Capture the cell that displays the provided text and extract its (x, y) central coordinate. 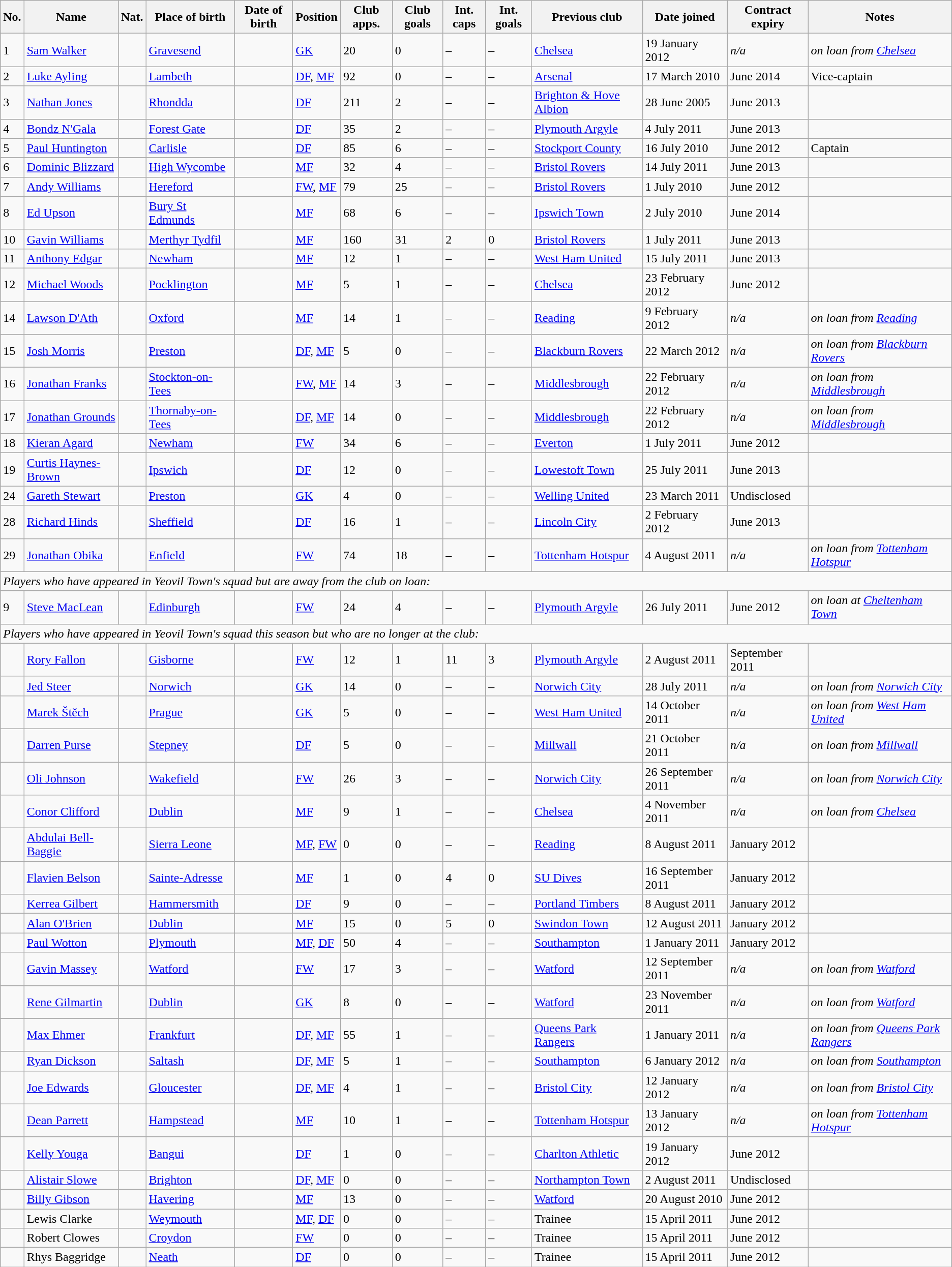
Lewis Clarke (71, 1219)
Joe Edwards (71, 1087)
28 (12, 522)
4 July 2011 (685, 129)
Lambeth (190, 76)
Everton (587, 443)
Andy Williams (71, 187)
15 July 2011 (685, 258)
1 July 2010 (685, 187)
26 September 2011 (685, 778)
Max Ehmer (71, 1035)
12 January 2012 (685, 1087)
31 (418, 239)
Neath (190, 1257)
28 June 2005 (685, 103)
68 (366, 213)
Dominic Blizzard (71, 167)
23 March 2011 (685, 496)
Stockton-on-Tees (190, 384)
Swindon Town (587, 923)
Kieran Agard (71, 443)
12 September 2011 (685, 969)
Bristol City (587, 1087)
34 (366, 443)
Arsenal (587, 76)
Welling United (587, 496)
Jed Steer (71, 686)
on loan from Reading (880, 317)
on loan from Blackburn Rovers (880, 351)
21 October 2011 (685, 745)
Kelly Youga (71, 1153)
Pocklington (190, 285)
MF, FW (317, 845)
4 November 2011 (685, 811)
Ipswich (190, 470)
Croydon (190, 1238)
on loan from Southampton (880, 1061)
50 (366, 943)
Club apps. (366, 17)
Paul Wotton (71, 943)
Anthony Edgar (71, 258)
on loan from West Ham United (880, 712)
Alan O'Brien (71, 923)
Paul Huntington (71, 148)
Int. goals (509, 17)
13 January 2012 (685, 1121)
Gavin Williams (71, 239)
Bury St Edmunds (190, 213)
25 (418, 187)
Rhys Baggridge (71, 1257)
on loan from Queens Park Rangers (880, 1035)
Weymouth (190, 1219)
Sierra Leone (190, 845)
Havering (190, 1199)
211 (366, 103)
Gloucester (190, 1087)
Contract expiry (768, 17)
Billy Gibson (71, 1199)
35 (366, 129)
Lowestoft Town (587, 470)
on loan at Cheltenham Town (880, 607)
Date of birth (263, 17)
Ed Upson (71, 213)
9 February 2012 (685, 317)
Captain (880, 148)
12 August 2011 (685, 923)
16 September 2011 (685, 878)
Josh Morris (71, 351)
2 February 2012 (685, 522)
Forest Gate (190, 129)
Prague (190, 712)
Rhondda (190, 103)
Robert Clowes (71, 1238)
Stepney (190, 745)
19 (12, 470)
55 (366, 1035)
Gisborne (190, 660)
23 February 2012 (685, 285)
Nathan Jones (71, 103)
Sainte-Adresse (190, 878)
Darren Purse (71, 745)
Gravesend (190, 50)
17 March 2010 (685, 76)
20 (366, 50)
92 (366, 76)
6 January 2012 (685, 1061)
Flavien Belson (71, 878)
14 July 2011 (685, 167)
Ipswich Town (587, 213)
74 (366, 555)
25 July 2011 (685, 470)
4 August 2011 (685, 555)
Gavin Massey (71, 969)
Edinburgh (190, 607)
Notes (880, 17)
Millwall (587, 745)
Brighton (190, 1180)
Marek Štěch (71, 712)
Charlton Athletic (587, 1153)
13 (366, 1199)
Thornaby-on-Tees (190, 417)
Hammersmith (190, 904)
Curtis Haynes-Brown (71, 470)
20 August 2010 (685, 1199)
Bangui (190, 1153)
on loan from Bristol City (880, 1087)
Enfield (190, 555)
Queens Park Rangers (587, 1035)
Blackburn Rovers (587, 351)
Lincoln City (587, 522)
Brighton & Hove Albion (587, 103)
High Wycombe (190, 167)
Hereford (190, 187)
Place of birth (190, 17)
Conor Clifford (71, 811)
Sheffield (190, 522)
Richard Hinds (71, 522)
Rory Fallon (71, 660)
26 July 2011 (685, 607)
Abdulai Bell-Baggie (71, 845)
Name (71, 17)
22 March 2012 (685, 351)
Plymouth (190, 943)
79 (366, 187)
Michael Woods (71, 285)
Gareth Stewart (71, 496)
Rene Gilmartin (71, 1002)
September 2011 (768, 660)
85 (366, 148)
Dean Parrett (71, 1121)
Jonathan Grounds (71, 417)
Portland Timbers (587, 904)
Hampstead (190, 1121)
Jonathan Obika (71, 555)
on loan from Millwall (880, 745)
2 July 2010 (685, 213)
Date joined (685, 17)
14 October 2011 (685, 712)
23 November 2011 (685, 1002)
Lawson D'Ath (71, 317)
Nat. (132, 17)
Ryan Dickson (71, 1061)
Oli Johnson (71, 778)
Bondz N'Gala (71, 129)
Wakefield (190, 778)
Sam Walker (71, 50)
Vice-captain (880, 76)
Alistair Slowe (71, 1180)
26 (366, 778)
28 July 2011 (685, 686)
160 (366, 239)
Luke Ayling (71, 76)
Kerrea Gilbert (71, 904)
Frankfurt (190, 1035)
Norwich (190, 686)
Saltash (190, 1061)
29 (12, 555)
Merthyr Tydfil (190, 239)
Club goals (418, 17)
16 July 2010 (685, 148)
Jonathan Franks (71, 384)
Int. caps (464, 17)
Carlisle (190, 148)
Northampton Town (587, 1180)
Players who have appeared in Yeovil Town's squad this season but who are no longer at the club: (476, 633)
No. (12, 17)
Position (317, 17)
Previous club (587, 17)
Players who have appeared in Yeovil Town's squad but are away from the club on loan: (476, 581)
32 (366, 167)
Stockport County (587, 148)
Oxford (190, 317)
SU Dives (587, 878)
7 (12, 187)
Steve MacLean (71, 607)
